For the text-containing cell, return its midpoint in (x, y) coordinate format. 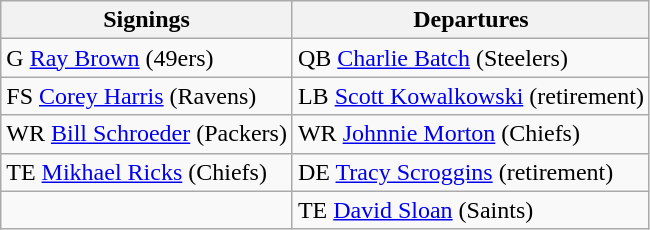
LB Scott Kowalkowski (retirement) (470, 96)
QB Charlie Batch (Steelers) (470, 58)
WR Johnnie Morton (Chiefs) (470, 134)
FS Corey Harris (Ravens) (147, 96)
TE Mikhael Ricks (Chiefs) (147, 172)
G Ray Brown (49ers) (147, 58)
Signings (147, 20)
DE Tracy Scroggins (retirement) (470, 172)
WR Bill Schroeder (Packers) (147, 134)
TE David Sloan (Saints) (470, 210)
Departures (470, 20)
